Output the [X, Y] coordinate of the center of the cell containing the given text.  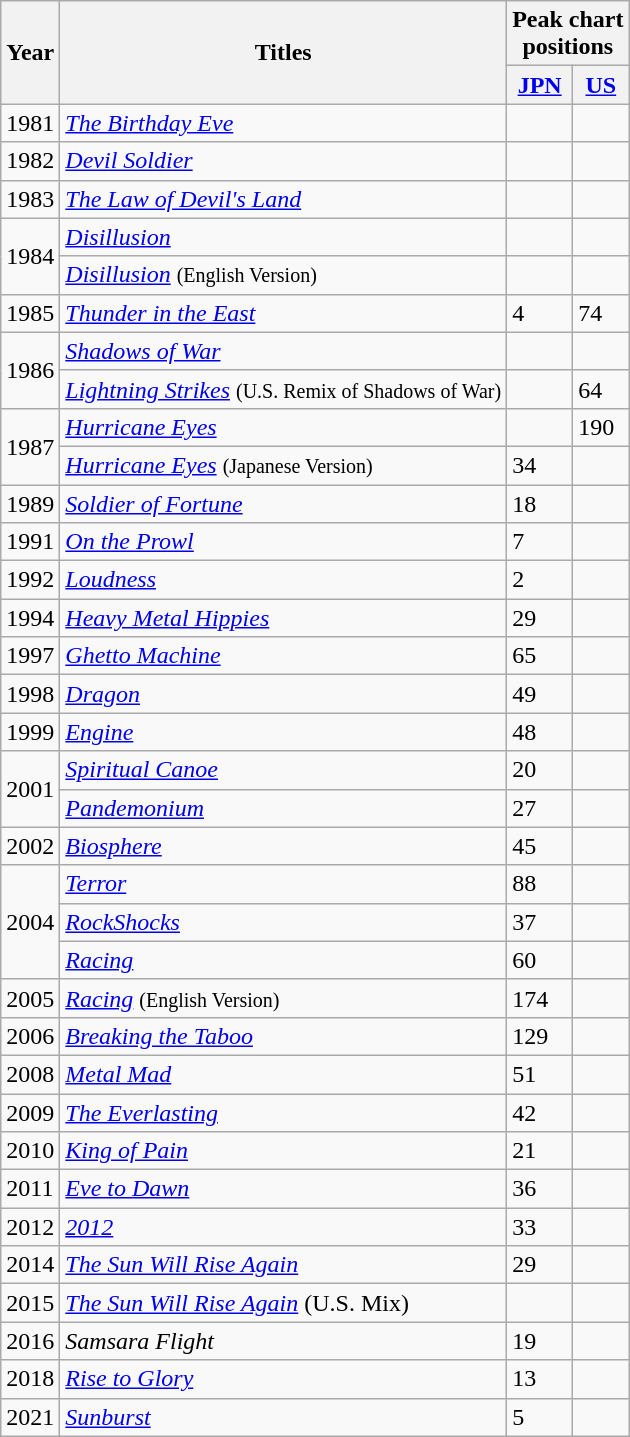
45 [540, 846]
190 [601, 427]
49 [540, 694]
The Sun Will Rise Again (U.S. Mix) [284, 1303]
1997 [30, 656]
Biosphere [284, 846]
18 [540, 503]
1999 [30, 732]
129 [540, 1036]
Engine [284, 732]
1984 [30, 256]
2004 [30, 922]
The Birthday Eve [284, 123]
2011 [30, 1189]
Eve to Dawn [284, 1189]
The Everlasting [284, 1113]
1982 [30, 161]
Metal Mad [284, 1074]
1989 [30, 503]
JPN [540, 85]
Lightning Strikes (U.S. Remix of Shadows of War) [284, 389]
60 [540, 960]
1985 [30, 313]
Disillusion (English Version) [284, 275]
2008 [30, 1074]
1994 [30, 618]
1987 [30, 446]
2010 [30, 1151]
51 [540, 1074]
42 [540, 1113]
2002 [30, 846]
2015 [30, 1303]
37 [540, 922]
2 [540, 580]
21 [540, 1151]
Heavy Metal Hippies [284, 618]
2001 [30, 789]
1991 [30, 542]
Hurricane Eyes (Japanese Version) [284, 465]
33 [540, 1227]
Samsara Flight [284, 1341]
2005 [30, 998]
Peak chartpositions [568, 34]
5 [540, 1417]
2018 [30, 1379]
20 [540, 770]
RockShocks [284, 922]
4 [540, 313]
1998 [30, 694]
US [601, 85]
Racing (English Version) [284, 998]
Disillusion [284, 237]
Breaking the Taboo [284, 1036]
27 [540, 808]
Thunder in the East [284, 313]
Rise to Glory [284, 1379]
34 [540, 465]
7 [540, 542]
2014 [30, 1265]
36 [540, 1189]
Year [30, 52]
Shadows of War [284, 351]
2016 [30, 1341]
On the Prowl [284, 542]
Terror [284, 884]
65 [540, 656]
2006 [30, 1036]
The Sun Will Rise Again [284, 1265]
48 [540, 732]
Sunburst [284, 1417]
88 [540, 884]
1986 [30, 370]
2021 [30, 1417]
Soldier of Fortune [284, 503]
Spiritual Canoe [284, 770]
Devil Soldier [284, 161]
Hurricane Eyes [284, 427]
74 [601, 313]
1981 [30, 123]
2009 [30, 1113]
Racing [284, 960]
The Law of Devil's Land [284, 199]
Pandemonium [284, 808]
King of Pain [284, 1151]
13 [540, 1379]
1992 [30, 580]
Loudness [284, 580]
Dragon [284, 694]
Ghetto Machine [284, 656]
1983 [30, 199]
174 [540, 998]
Titles [284, 52]
19 [540, 1341]
64 [601, 389]
